Identify which cell holds the provided text, then report its [x, y] central coordinate. 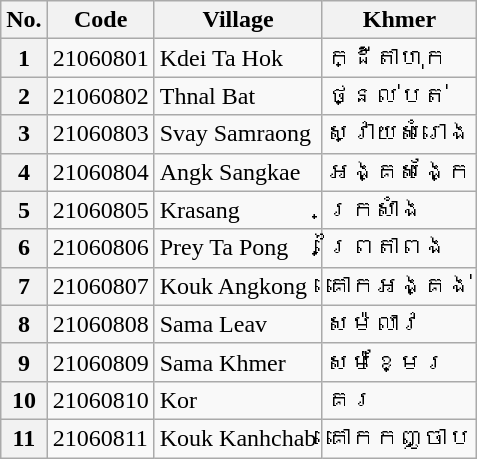
21060803 [100, 134]
Village [238, 20]
21060807 [100, 286]
ស្វាយសំរោង [400, 134]
Thnal Bat [238, 96]
21060802 [100, 96]
21060810 [100, 400]
ក្ដីតាហុក [400, 58]
21060806 [100, 248]
គរ [400, 400]
Kor [238, 400]
Khmer [400, 20]
Sama Khmer [238, 362]
Kouk Kanhchab [238, 438]
ព្រៃតាពង [400, 248]
Angk Sangkae [238, 172]
21060805 [100, 210]
No. [24, 20]
Prey Ta Pong [238, 248]
6 [24, 248]
21060804 [100, 172]
21060809 [100, 362]
21060801 [100, 58]
5 [24, 210]
21060811 [100, 438]
Sama Leav [238, 324]
គោកកញ្ចាប [400, 438]
1 [24, 58]
Kouk Angkong [238, 286]
ថ្នល់បត់ [400, 96]
គោកអង្គង់ [400, 286]
អង្គសង្កែ [400, 172]
សម៉លាវ [400, 324]
ក្រសាំង [400, 210]
3 [24, 134]
21060808 [100, 324]
Code [100, 20]
9 [24, 362]
8 [24, 324]
Svay Samraong [238, 134]
7 [24, 286]
Krasang [238, 210]
10 [24, 400]
Kdei Ta Hok [238, 58]
សម៉ខ្មែរ [400, 362]
4 [24, 172]
11 [24, 438]
2 [24, 96]
